Identify which cell holds the provided text, then report its (x, y) central coordinate. 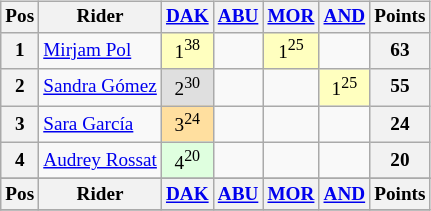
Sandra Gómez (100, 88)
Sara García (100, 124)
63 (400, 52)
3 (20, 124)
55 (400, 88)
420 (187, 160)
1 (20, 52)
20 (400, 160)
4 (20, 160)
324 (187, 124)
138 (187, 52)
Mirjam Pol (100, 52)
230 (187, 88)
2 (20, 88)
24 (400, 124)
Audrey Rossat (100, 160)
